Extract the [x, y] coordinate from the center of the cell holding the provided text.  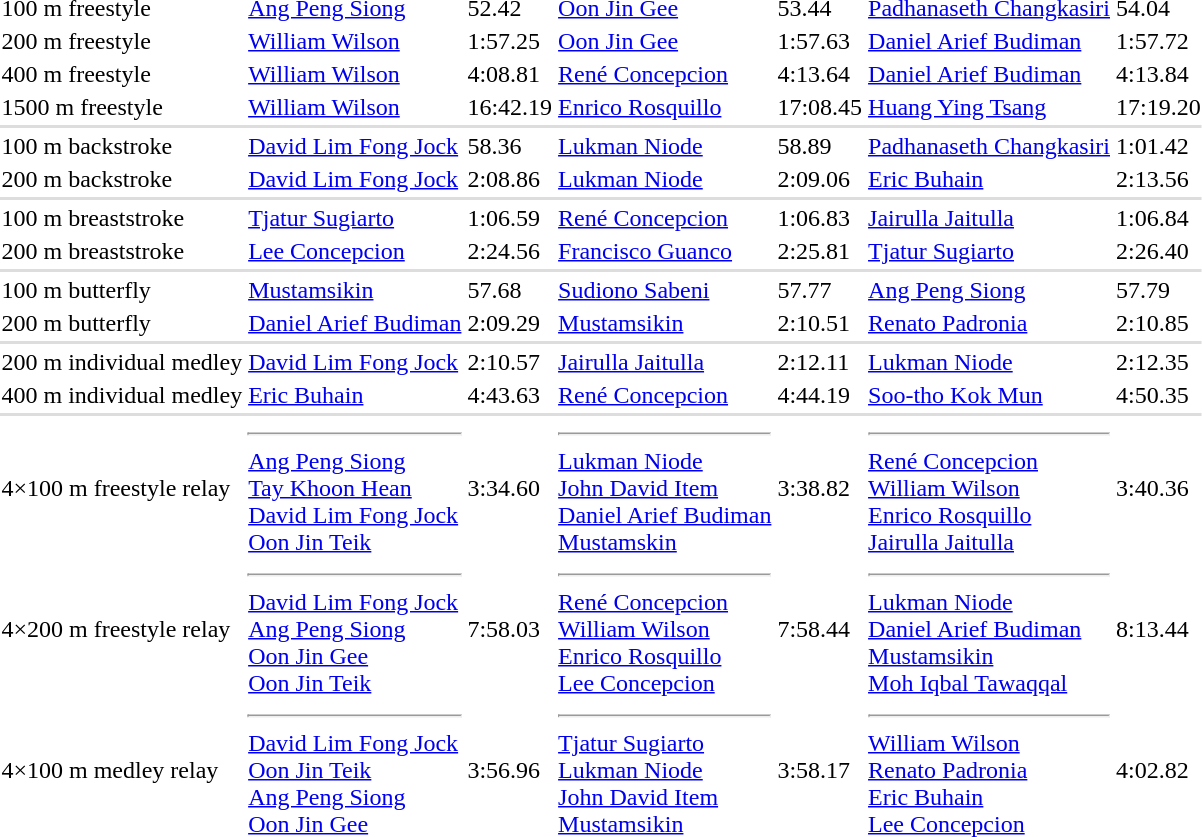
4:13.64 [820, 74]
1:57.63 [820, 41]
2:09.06 [820, 179]
3:40.36 [1158, 488]
2:08.86 [510, 179]
100 m breaststroke [122, 218]
Ang Peng SiongTay Khoon HeanDavid Lim Fong JockOon Jin Teik [355, 488]
57.77 [820, 290]
2:10.85 [1158, 323]
1:57.72 [1158, 41]
David Lim Fong JockAng Peng SiongOon Jin GeeOon Jin Teik [355, 629]
Lee Concepcion [355, 251]
1:06.59 [510, 218]
1:01.42 [1158, 146]
4×100 m freestyle relay [122, 488]
Soo-tho Kok Mun [990, 395]
58.89 [820, 146]
7:58.44 [820, 629]
8:13.44 [1158, 629]
René ConcepcionWilliam WilsonEnrico RosquilloJairulla Jaitulla [990, 488]
Ang Peng Siong [990, 290]
4:08.81 [510, 74]
400 m individual medley [122, 395]
4:43.63 [510, 395]
58.36 [510, 146]
1:06.84 [1158, 218]
400 m freestyle [122, 74]
4:50.35 [1158, 395]
7:58.03 [510, 629]
2:10.51 [820, 323]
2:12.11 [820, 362]
1500 m freestyle [122, 107]
200 m backstroke [122, 179]
3:38.82 [820, 488]
2:26.40 [1158, 251]
Oon Jin Gee [665, 41]
Lukman NiodeDaniel Arief BudimanMustamsikinMoh Iqbal Tawaqqal [990, 629]
4:13.84 [1158, 74]
200 m individual medley [122, 362]
3:34.60 [510, 488]
2:24.56 [510, 251]
100 m butterfly [122, 290]
57.79 [1158, 290]
2:25.81 [820, 251]
200 m butterfly [122, 323]
1:57.25 [510, 41]
2:10.57 [510, 362]
Francisco Guanco [665, 251]
200 m breaststroke [122, 251]
17:08.45 [820, 107]
René ConcepcionWilliam WilsonEnrico RosquilloLee Concepcion [665, 629]
57.68 [510, 290]
200 m freestyle [122, 41]
Renato Padronia [990, 323]
4×200 m freestyle relay [122, 629]
Sudiono Sabeni [665, 290]
Huang Ying Tsang [990, 107]
4:44.19 [820, 395]
2:13.56 [1158, 179]
16:42.19 [510, 107]
2:12.35 [1158, 362]
100 m backstroke [122, 146]
1:06.83 [820, 218]
17:19.20 [1158, 107]
Lukman NiodeJohn David ItemDaniel Arief BudimanMustamskin [665, 488]
2:09.29 [510, 323]
Padhanaseth Changkasiri [990, 146]
Enrico Rosquillo [665, 107]
